Locate the cell with the specified text and output its [x, y] center coordinate. 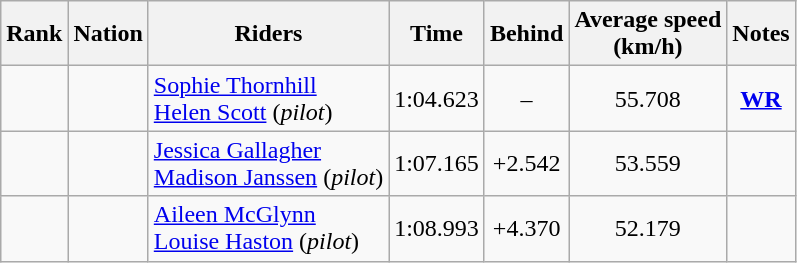
Aileen McGlynnLouise Haston (pilot) [268, 228]
Riders [268, 34]
1:07.165 [437, 164]
Time [437, 34]
+4.370 [526, 228]
Average speed(km/h) [648, 34]
Behind [526, 34]
52.179 [648, 228]
55.708 [648, 98]
Sophie ThornhillHelen Scott (pilot) [268, 98]
WR [761, 98]
+2.542 [526, 164]
Notes [761, 34]
Jessica GallagherMadison Janssen (pilot) [268, 164]
– [526, 98]
1:04.623 [437, 98]
53.559 [648, 164]
Rank [34, 34]
Nation [108, 34]
1:08.993 [437, 228]
